Capture the cell that displays the provided text and extract its [X, Y] central coordinate. 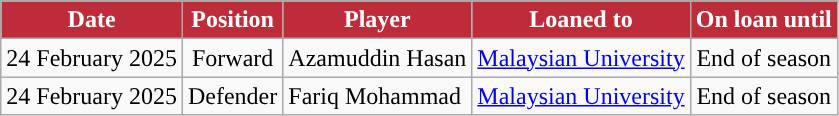
On loan until [764, 20]
Position [232, 20]
Azamuddin Hasan [378, 58]
Player [378, 20]
Forward [232, 58]
Loaned to [581, 20]
Date [92, 20]
Defender [232, 96]
Fariq Mohammad [378, 96]
